Find where the given text appears and provide that cell's center as [X, Y] coordinate. 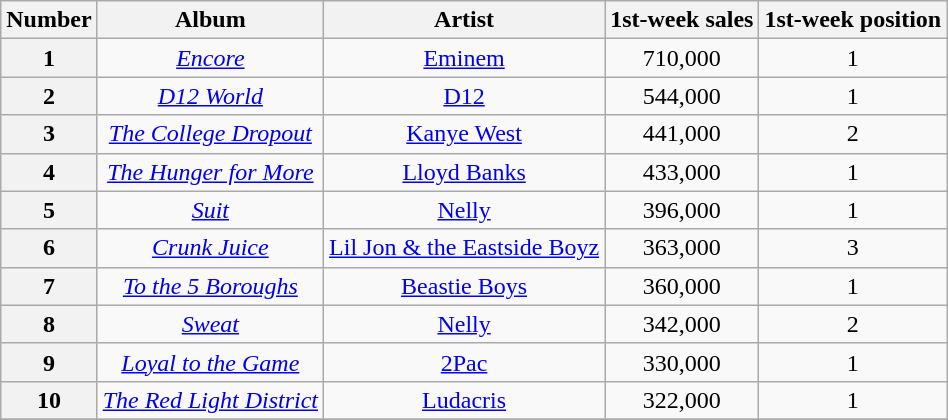
Eminem [464, 58]
10 [49, 400]
396,000 [682, 210]
The College Dropout [210, 134]
Sweat [210, 324]
D12 World [210, 96]
D12 [464, 96]
Artist [464, 20]
342,000 [682, 324]
5 [49, 210]
710,000 [682, 58]
The Hunger for More [210, 172]
544,000 [682, 96]
Encore [210, 58]
Lloyd Banks [464, 172]
2Pac [464, 362]
Number [49, 20]
Lil Jon & the Eastside Boyz [464, 248]
322,000 [682, 400]
Ludacris [464, 400]
330,000 [682, 362]
1st-week sales [682, 20]
8 [49, 324]
The Red Light District [210, 400]
Beastie Boys [464, 286]
1st-week position [853, 20]
Loyal to the Game [210, 362]
6 [49, 248]
Suit [210, 210]
7 [49, 286]
441,000 [682, 134]
9 [49, 362]
363,000 [682, 248]
Album [210, 20]
433,000 [682, 172]
To the 5 Boroughs [210, 286]
Crunk Juice [210, 248]
Kanye West [464, 134]
4 [49, 172]
360,000 [682, 286]
